Locate the cell with the specified text and output its (x, y) center coordinate. 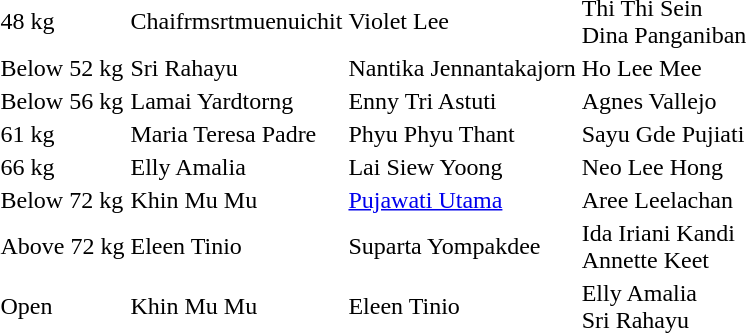
Lai Siew Yoong (462, 167)
Maria Teresa Padre (236, 134)
Pujawati Utama (462, 200)
Nantika Jennantakajorn (462, 68)
Sri Rahayu (236, 68)
Khin Mu Mu (236, 200)
Lamai Yardtorng (236, 101)
Suparta Yompakdee (462, 246)
Phyu Phyu Thant (462, 134)
Eleen Tinio (236, 246)
Enny Tri Astuti (462, 101)
Elly Amalia (236, 167)
